Return [X, Y] of the center of cell containing provided text 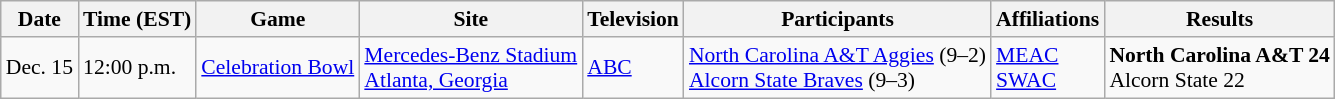
Game [278, 19]
Date [40, 19]
North Carolina A&T 24Alcorn State 22 [1220, 68]
Results [1220, 19]
Dec. 15 [40, 68]
12:00 p.m. [137, 68]
MEACSWAC [1048, 68]
Mercedes-Benz StadiumAtlanta, Georgia [470, 68]
North Carolina A&T Aggies (9–2)Alcorn State Braves (9–3) [838, 68]
Participants [838, 19]
Site [470, 19]
Television [633, 19]
Affiliations [1048, 19]
ABC [633, 68]
Celebration Bowl [278, 68]
Time (EST) [137, 19]
